Provide the (X, Y) coordinate of the cell's center where the given text is located.  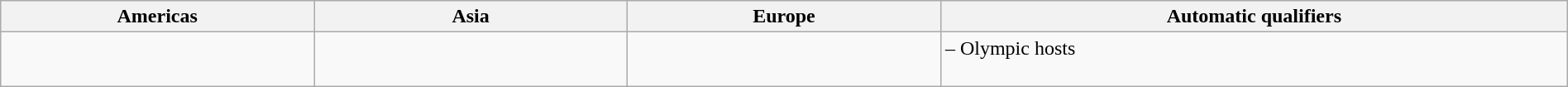
Europe (784, 17)
Automatic qualifiers (1254, 17)
– Olympic hosts (1254, 60)
Asia (471, 17)
Americas (157, 17)
